Find where the given text appears and provide that cell's center as (X, Y) coordinate. 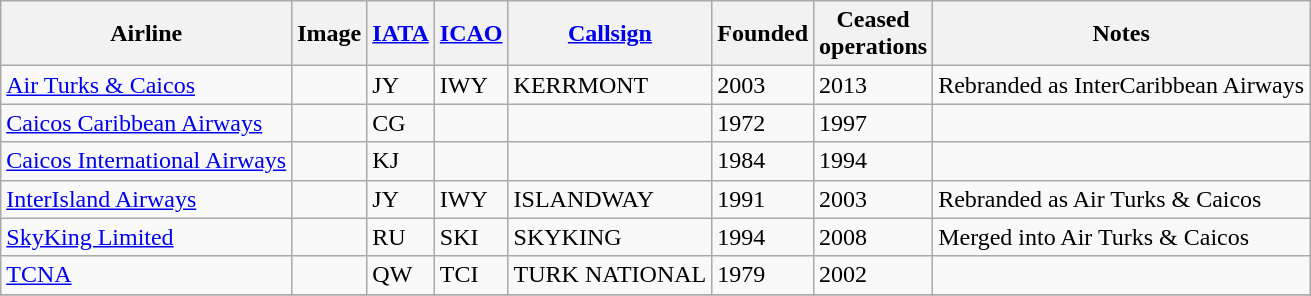
Ceasedoperations (874, 34)
2013 (874, 85)
TURK NATIONAL (610, 275)
Image (330, 34)
SKYKING (610, 237)
Airline (146, 34)
Rebranded as InterCaribbean Airways (1122, 85)
RU (401, 237)
Air Turks & Caicos (146, 85)
1997 (874, 123)
TCI (471, 275)
ICAO (471, 34)
QW (401, 275)
Rebranded as Air Turks & Caicos (1122, 199)
TCNA (146, 275)
Callsign (610, 34)
1979 (763, 275)
1972 (763, 123)
Caicos Caribbean Airways (146, 123)
Merged into Air Turks & Caicos (1122, 237)
KJ (401, 161)
1984 (763, 161)
SKI (471, 237)
KERRMONT (610, 85)
Notes (1122, 34)
2008 (874, 237)
Founded (763, 34)
SkyKing Limited (146, 237)
2002 (874, 275)
ISLANDWAY (610, 199)
Caicos International Airways (146, 161)
InterIsland Airways (146, 199)
1991 (763, 199)
IATA (401, 34)
CG (401, 123)
